Identify which cell holds the provided text, then report its [x, y] central coordinate. 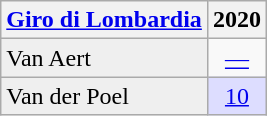
Giro di Lombardia [104, 20]
2020 [236, 20]
— [236, 58]
Van der Poel [104, 96]
Van Aert [104, 58]
10 [236, 96]
